Provide the [X, Y] coordinate of the cell's center where the given text is located.  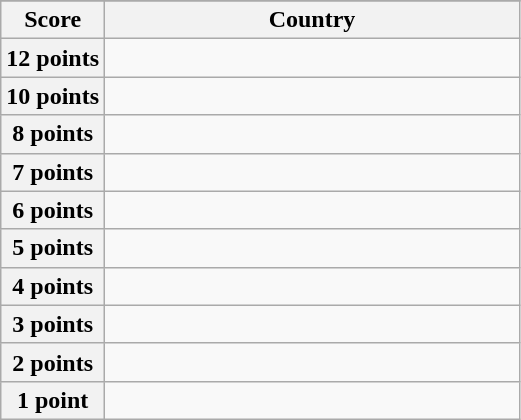
Country [312, 20]
7 points [53, 172]
1 point [53, 400]
2 points [53, 362]
3 points [53, 324]
10 points [53, 96]
4 points [53, 286]
Score [53, 20]
12 points [53, 58]
6 points [53, 210]
5 points [53, 248]
8 points [53, 134]
